Detect which cell encompasses the target text, then output its (X, Y) center coordinate. 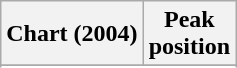
Chart (2004) (72, 34)
Peakposition (189, 34)
